Pinpoint the cell where the given text exists, returning its [X, Y] midpoint coordinate. 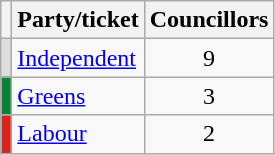
9 [209, 58]
2 [209, 134]
Labour [78, 134]
Greens [78, 96]
Party/ticket [78, 20]
Independent [78, 58]
3 [209, 96]
Councillors [209, 20]
